Detect which cell encompasses the target text, then output its [x, y] center coordinate. 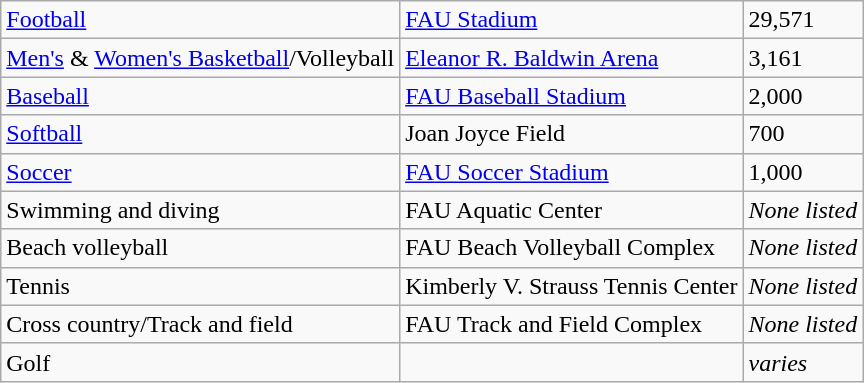
29,571 [803, 20]
FAU Aquatic Center [572, 210]
FAU Soccer Stadium [572, 172]
Softball [200, 134]
Cross country/Track and field [200, 324]
Swimming and diving [200, 210]
FAU Stadium [572, 20]
2,000 [803, 96]
Beach volleyball [200, 248]
varies [803, 362]
Kimberly V. Strauss Tennis Center [572, 286]
Men's & Women's Basketball/Volleyball [200, 58]
Soccer [200, 172]
3,161 [803, 58]
FAU Beach Volleyball Complex [572, 248]
1,000 [803, 172]
FAU Track and Field Complex [572, 324]
FAU Baseball Stadium [572, 96]
Football [200, 20]
Joan Joyce Field [572, 134]
Baseball [200, 96]
Eleanor R. Baldwin Arena [572, 58]
700 [803, 134]
Tennis [200, 286]
Golf [200, 362]
